Locate the cell with the specified text and output its (X, Y) center coordinate. 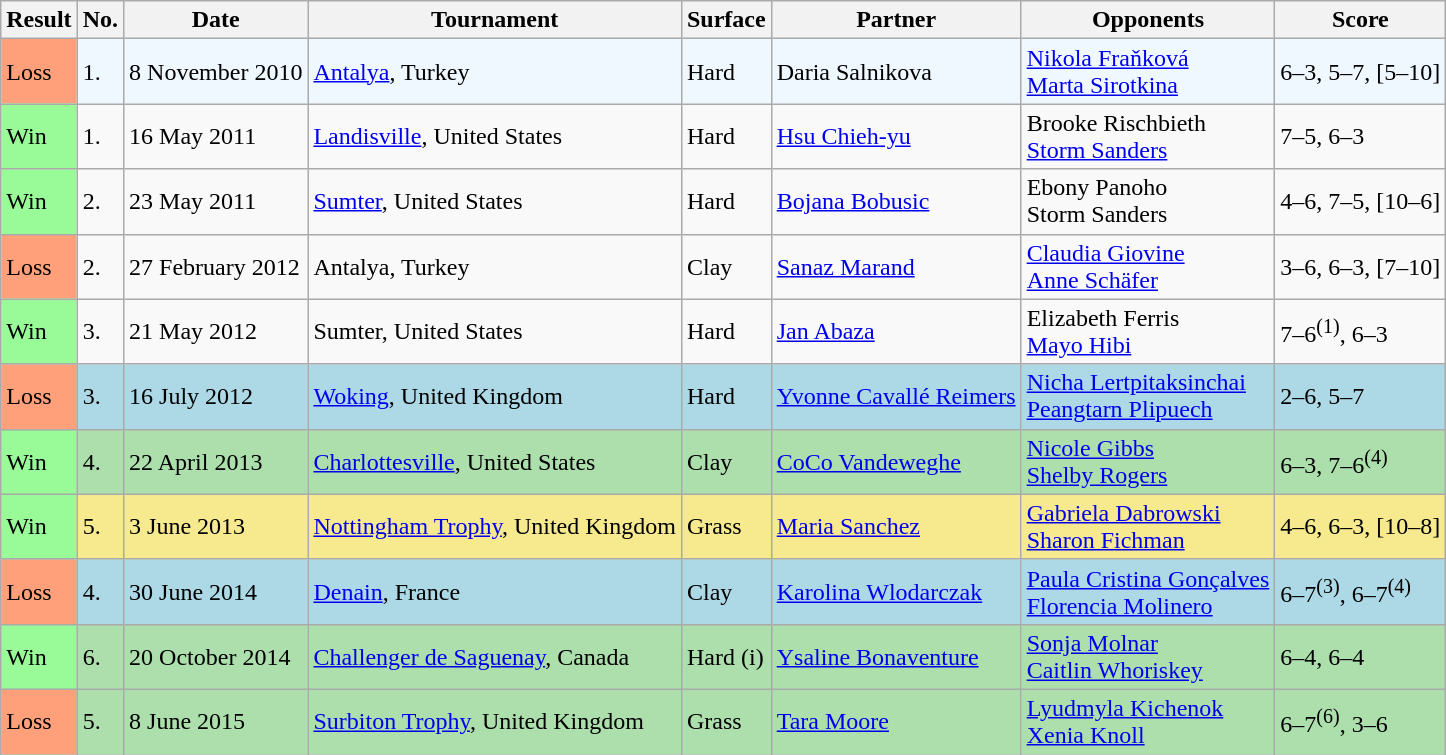
8 November 2010 (216, 72)
Denain, France (495, 592)
Tournament (495, 20)
Sanaz Marand (896, 266)
23 May 2011 (216, 202)
Surbiton Trophy, United Kingdom (495, 722)
16 May 2011 (216, 136)
Date (216, 20)
4–6, 7–5, [10–6] (1360, 202)
22 April 2013 (216, 462)
Daria Salnikova (896, 72)
7–6(1), 6–3 (1360, 332)
Karolina Wlodarczak (896, 592)
Ebony Panoho Storm Sanders (1148, 202)
Brooke Rischbieth Storm Sanders (1148, 136)
8 June 2015 (216, 722)
Charlottesville, United States (495, 462)
Yvonne Cavallé Reimers (896, 396)
Result (39, 20)
3–6, 6–3, [7–10] (1360, 266)
CoCo Vandeweghe (896, 462)
6–3, 7–6(4) (1360, 462)
Nicha Lertpitaksinchai Peangtarn Plipuech (1148, 396)
Paula Cristina Gonçalves Florencia Molinero (1148, 592)
Opponents (1148, 20)
6–4, 6–4 (1360, 656)
6–7(3), 6–7(4) (1360, 592)
Nicole Gibbs Shelby Rogers (1148, 462)
3 June 2013 (216, 526)
16 July 2012 (216, 396)
6–7(6), 3–6 (1360, 722)
Woking, United Kingdom (495, 396)
Sonja Molnar Caitlin Whoriskey (1148, 656)
Claudia Giovine Anne Schäfer (1148, 266)
4–6, 6–3, [10–8] (1360, 526)
7–5, 6–3 (1360, 136)
Elizabeth Ferris Mayo Hibi (1148, 332)
Bojana Bobusic (896, 202)
Partner (896, 20)
Gabriela Dabrowski Sharon Fichman (1148, 526)
Hard (i) (726, 656)
30 June 2014 (216, 592)
Nottingham Trophy, United Kingdom (495, 526)
Challenger de Saguenay, Canada (495, 656)
No. (100, 20)
6. (100, 656)
Hsu Chieh-yu (896, 136)
21 May 2012 (216, 332)
Jan Abaza (896, 332)
Ysaline Bonaventure (896, 656)
Nikola Fraňková Marta Sirotkina (1148, 72)
Maria Sanchez (896, 526)
2–6, 5–7 (1360, 396)
27 February 2012 (216, 266)
Landisville, United States (495, 136)
Surface (726, 20)
20 October 2014 (216, 656)
Tara Moore (896, 722)
6–3, 5–7, [5–10] (1360, 72)
Score (1360, 20)
Lyudmyla Kichenok Xenia Knoll (1148, 722)
